Detect which cell encompasses the target text, then output its (X, Y) center coordinate. 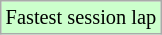
Fastest session lap (81, 17)
